Return the (X, Y) coordinate for the center point of the cell that contains the specified text.  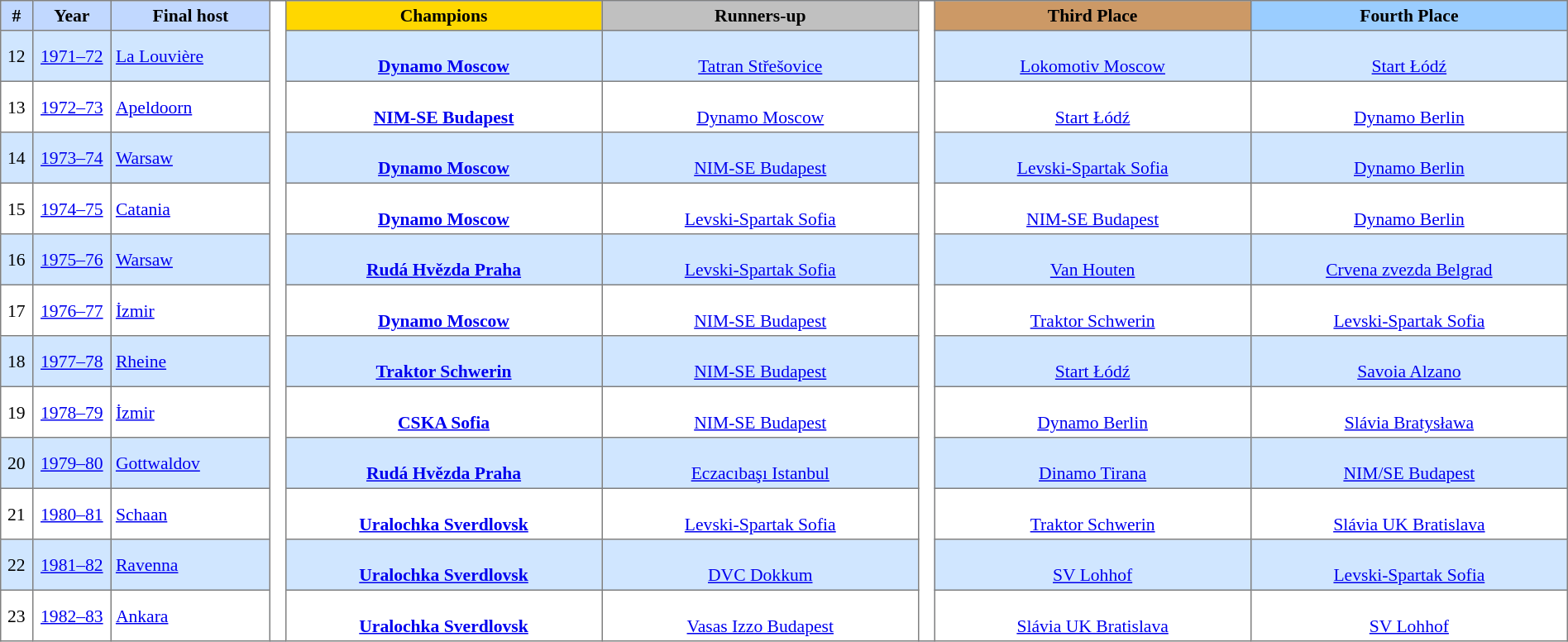
Third Place (1093, 16)
Champions (443, 16)
Apeldoorn (190, 107)
Schaan (190, 514)
Tatran Střešovice (761, 56)
# (17, 16)
Final host (190, 16)
Runners-up (761, 16)
12 (17, 56)
Slávia Bratysława (1409, 412)
NIM/SE Budapest (1409, 463)
1977–78 (72, 362)
20 (17, 463)
1978–79 (72, 412)
1980–81 (72, 514)
14 (17, 158)
Crvena zvezda Belgrad (1409, 260)
DVC Dokkum (761, 565)
1982–83 (72, 616)
1973–74 (72, 158)
1975–76 (72, 260)
16 (17, 260)
La Louvière (190, 56)
1976–77 (72, 310)
Eczacıbaşı Istanbul (761, 463)
1974–75 (72, 208)
Ravenna (190, 565)
Savoia Alzano (1409, 362)
1972–73 (72, 107)
Catania (190, 208)
Lokomotiv Moscow (1093, 56)
21 (17, 514)
1979–80 (72, 463)
17 (17, 310)
Rheine (190, 362)
Dinamo Tirana (1093, 463)
15 (17, 208)
Vasas Izzo Budapest (761, 616)
19 (17, 412)
1981–82 (72, 565)
Van Houten (1093, 260)
1971–72 (72, 56)
Ankara (190, 616)
Gottwaldov (190, 463)
13 (17, 107)
22 (17, 565)
18 (17, 362)
Year (72, 16)
23 (17, 616)
CSKA Sofia (443, 412)
Fourth Place (1409, 16)
